Output the [X, Y] coordinate of the center of the cell containing the given text.  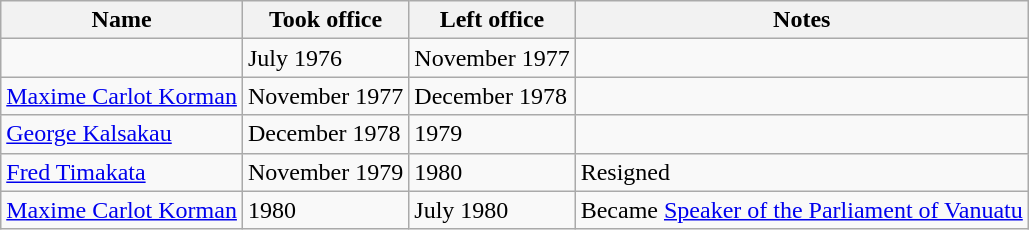
Became Speaker of the Parliament of Vanuatu [802, 210]
1979 [492, 134]
Fred Timakata [122, 172]
Took office [325, 20]
July 1976 [325, 58]
Resigned [802, 172]
Left office [492, 20]
Notes [802, 20]
November 1979 [325, 172]
George Kalsakau [122, 134]
July 1980 [492, 210]
Name [122, 20]
